Return (x, y) of the center of cell containing provided text 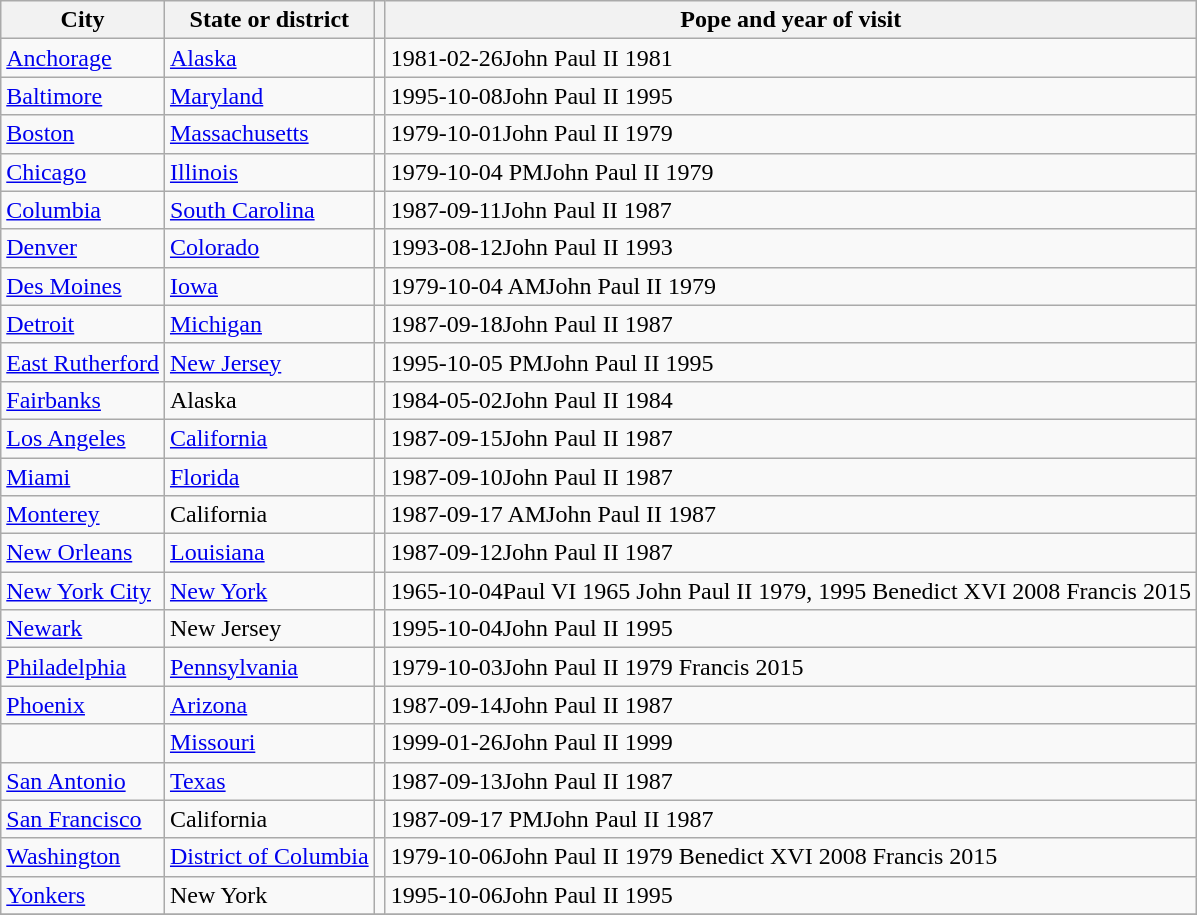
Texas (269, 781)
Columbia (83, 210)
Anchorage (83, 58)
1993-08-12John Paul II 1993 (790, 248)
Massachusetts (269, 134)
Arizona (269, 705)
Newark (83, 629)
1999-01-26John Paul II 1999 (790, 743)
1965-10-04Paul VI 1965 John Paul II 1979, 1995 Benedict XVI 2008 Francis 2015 (790, 591)
New Orleans (83, 553)
Detroit (83, 324)
City (83, 20)
San Antonio (83, 781)
1987-09-11John Paul II 1987 (790, 210)
1979-10-04 AMJohn Paul II 1979 (790, 286)
East Rutherford (83, 362)
1979-10-03John Paul II 1979 Francis 2015 (790, 667)
Illinois (269, 172)
1995-10-05 PMJohn Paul II 1995 (790, 362)
Des Moines (83, 286)
1981-02-26John Paul II 1981 (790, 58)
1987-09-13John Paul II 1987 (790, 781)
1979-10-01John Paul II 1979 (790, 134)
San Francisco (83, 819)
Colorado (269, 248)
1987-09-12John Paul II 1987 (790, 553)
Missouri (269, 743)
1987-09-14John Paul II 1987 (790, 705)
District of Columbia (269, 857)
Baltimore (83, 96)
1979-10-04 PMJohn Paul II 1979 (790, 172)
Pope and year of visit (790, 20)
Los Angeles (83, 438)
Iowa (269, 286)
Boston (83, 134)
1987-09-17 PMJohn Paul II 1987 (790, 819)
Pennsylvania (269, 667)
Michigan (269, 324)
Washington (83, 857)
1987-09-10John Paul II 1987 (790, 477)
1995-10-04John Paul II 1995 (790, 629)
1984-05-02John Paul II 1984 (790, 400)
Monterey (83, 515)
1995-10-06John Paul II 1995 (790, 895)
Yonkers (83, 895)
1987-09-15John Paul II 1987 (790, 438)
Maryland (269, 96)
New York City (83, 591)
State or district (269, 20)
1995-10-08John Paul II 1995 (790, 96)
Miami (83, 477)
Fairbanks (83, 400)
Florida (269, 477)
Louisiana (269, 553)
1987-09-17 AMJohn Paul II 1987 (790, 515)
South Carolina (269, 210)
Phoenix (83, 705)
1987-09-18John Paul II 1987 (790, 324)
1979-10-06John Paul II 1979 Benedict XVI 2008 Francis 2015 (790, 857)
Denver (83, 248)
Chicago (83, 172)
Philadelphia (83, 667)
